Identify which cell holds the provided text, then report its [x, y] central coordinate. 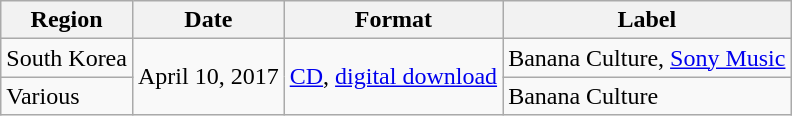
South Korea [67, 58]
Banana Culture [647, 96]
Format [393, 20]
Various [67, 96]
Label [647, 20]
Date [208, 20]
CD, digital download [393, 77]
April 10, 2017 [208, 77]
Region [67, 20]
Banana Culture, Sony Music [647, 58]
